For the text-containing cell, return its midpoint in (x, y) coordinate format. 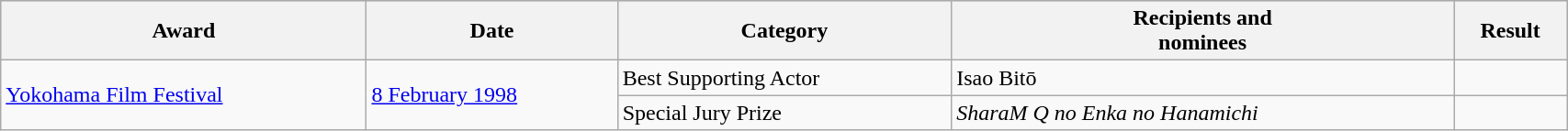
Special Jury Prize (784, 113)
Isao Bitō (1203, 78)
Recipients and nominees (1203, 31)
Date (492, 31)
Yokohama Film Festival (184, 95)
Award (184, 31)
SharaM Q no Enka no Hanamichi (1203, 113)
8 February 1998 (492, 95)
Best Supporting Actor (784, 78)
Result (1510, 31)
Category (784, 31)
